Capture the cell that displays the provided text and extract its (X, Y) central coordinate. 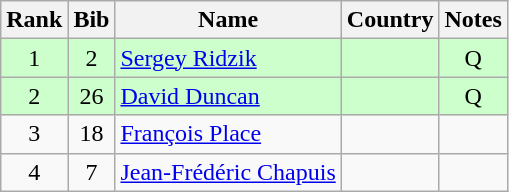
26 (92, 96)
Rank (34, 20)
7 (92, 172)
Jean-Frédéric Chapuis (228, 172)
David Duncan (228, 96)
Country (390, 20)
Bib (92, 20)
Name (228, 20)
3 (34, 134)
Sergey Ridzik (228, 58)
1 (34, 58)
Notes (473, 20)
François Place (228, 134)
4 (34, 172)
18 (92, 134)
